Scan for the cell matching the given text and deliver its (X, Y) coordinate at center. 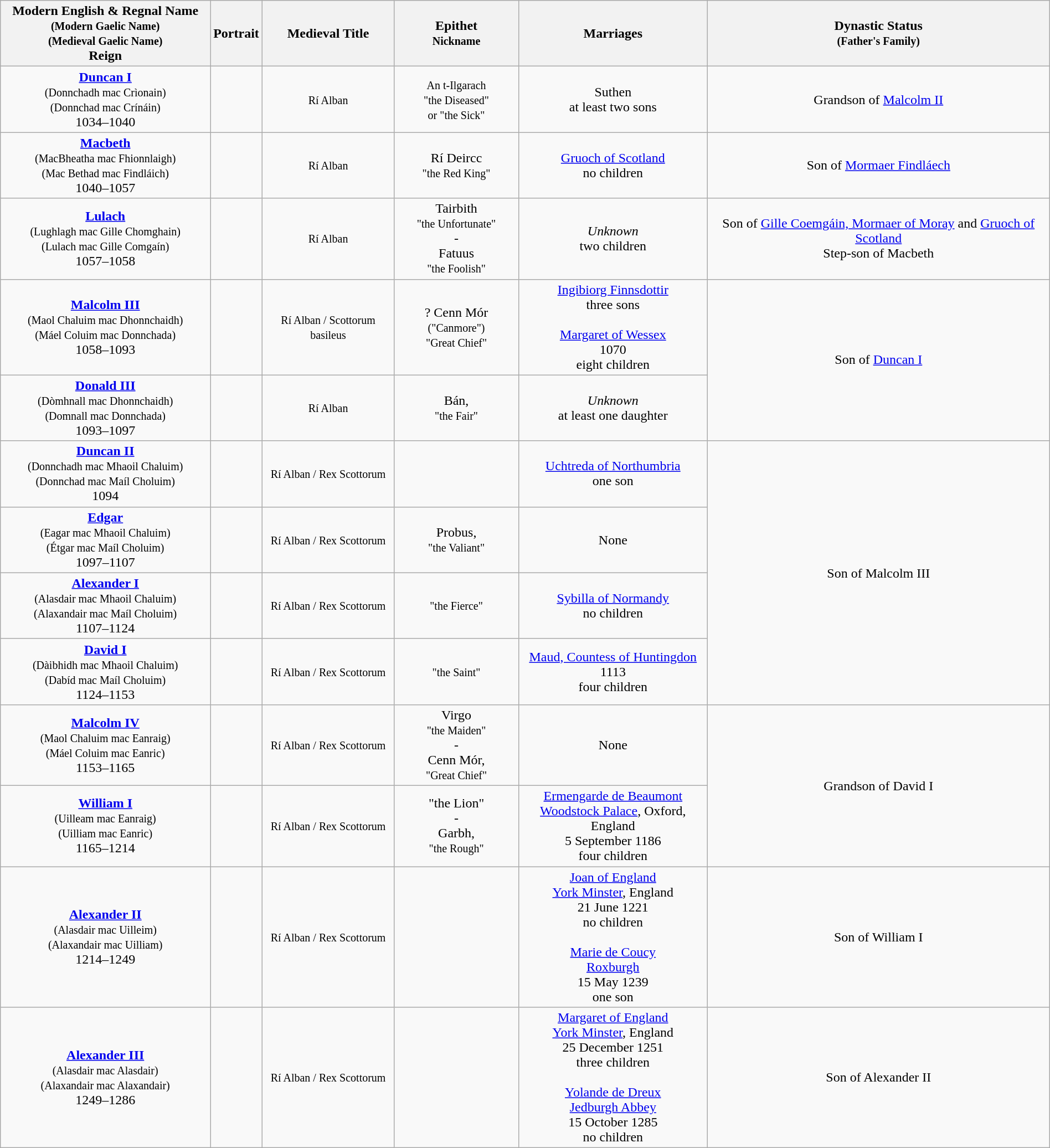
Malcolm III(Maol Chaluim mac Dhonnchaidh)(Máel Coluim mac Donnchada)1058–1093 (105, 327)
Portrait (236, 33)
Tairbith"the Unfortunate"-Fatuus"the Foolish" (456, 239)
Grandson of David I (878, 785)
? Cenn Mór ("Canmore")"Great Chief" (456, 327)
"the Lion"-Garbh, "the Rough" (456, 826)
Marriages (612, 33)
Lulach(Lughlagh mac Gille Chomghain)(Lulach mac Gille Comgaín)1057–1058 (105, 239)
Rí Alban / Scottorum basileus (328, 327)
Son of Malcolm III (878, 573)
Son of Alexander II (878, 1078)
Grandson of Malcolm II (878, 100)
Rí Deircc"the Red King" (456, 165)
Donald III(Dòmhnall mac Dhonnchaidh)(Domnall mac Donnchada)1093–1097 (105, 408)
Duncan II(Donnchadh mac Mhaoil Chaluim)(Donnchad mac Maíl Choluim)1094 (105, 474)
Probus, "the Valiant" (456, 539)
Maud, Countess of Huntingdon1113four children (612, 671)
Duncan I(Donnchadh mac Crìonain)(Donnchad mac Crínáin)1034–1040 (105, 100)
Dynastic Status(Father's Family) (878, 33)
Uchtreda of Northumbriaone son (612, 474)
Virgo"the Maiden"-Cenn Mór, "Great Chief" (456, 745)
"the Fierce" (456, 606)
Margaret of EnglandYork Minster, England25 December 1251three childrenYolande de DreuxJedburgh Abbey15 October 1285no children (612, 1078)
Malcolm IV(Maol Chaluim mac Eanraig)(Máel Coluim mac Eanric)1153–1165 (105, 745)
Edgar(Eagar mac Mhaoil Chaluim)(Étgar mac Maíl Choluim)1097–1107 (105, 539)
Unknowntwo children (612, 239)
Son of William I (878, 936)
Son of Gille Coemgáin, Mormaer of Moray and Gruoch of Scotland Step-son of Macbeth (878, 239)
EpithetNickname (456, 33)
Sybilla of Normandyno children (612, 606)
Unknownat least one daughter (612, 408)
William I(Uilleam mac Eanraig)(Uilliam mac Eanric)1165–1214 (105, 826)
Ermengarde de BeaumontWoodstock Palace, Oxford, England5 September 1186four children (612, 826)
An t-Ilgarach"the Diseased"or "the Sick" (456, 100)
Ingibiorg Finnsdottirthree sonsMargaret of Wessex1070eight children (612, 327)
Suthenat least two sons (612, 100)
Medieval Title (328, 33)
Bán, "the Fair" (456, 408)
Modern English & Regnal Name(Modern Gaelic Name)(Medieval Gaelic Name)Reign (105, 33)
Son of Duncan I (878, 360)
David I(Dàibhidh mac Mhaoil Chaluim)(Dabíd mac Maíl Choluim)1124–1153 (105, 671)
Alexander II(Alasdair mac Uilleim)(Alaxandair mac Uilliam)1214–1249 (105, 936)
Son of Mormaer Findláech (878, 165)
Alexander I(Alasdair mac Mhaoil Chaluim)(Alaxandair mac Maíl Choluim)1107–1124 (105, 606)
Alexander III(Alasdair mac Alasdair)(Alaxandair mac Alaxandair)1249–1286 (105, 1078)
"the Saint" (456, 671)
Macbeth(MacBheatha mac Fhionnlaigh)(Mac Bethad mac Findláich)1040–1057 (105, 165)
Joan of EnglandYork Minster, England21 June 1221no childrenMarie de CoucyRoxburgh15 May 1239one son (612, 936)
Gruoch of Scotlandno children (612, 165)
